Pinpoint the cell where the given text exists, returning its (x, y) midpoint coordinate. 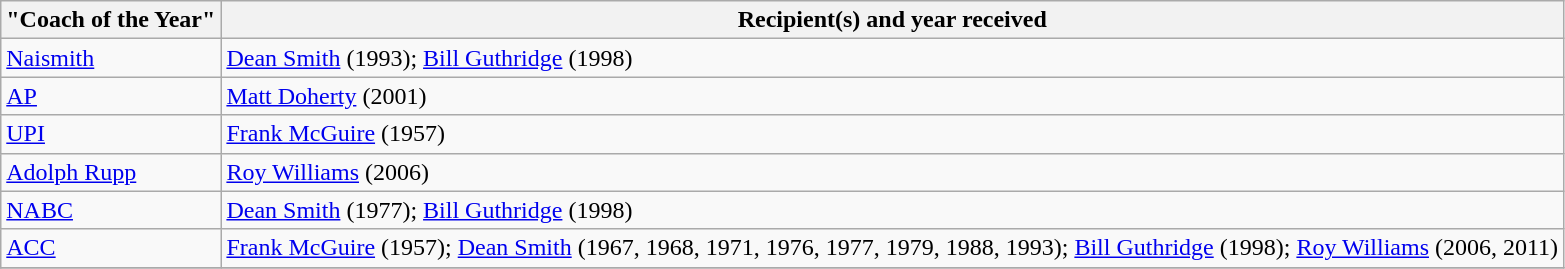
"Coach of the Year" (111, 20)
Frank McGuire (1957) (892, 134)
Recipient(s) and year received (892, 20)
Dean Smith (1977); Bill Guthridge (1998) (892, 210)
NABC (111, 210)
UPI (111, 134)
Frank McGuire (1957); Dean Smith (1967, 1968, 1971, 1976, 1977, 1979, 1988, 1993); Bill Guthridge (1998); Roy Williams (2006, 2011) (892, 248)
Dean Smith (1993); Bill Guthridge (1998) (892, 58)
AP (111, 96)
Adolph Rupp (111, 172)
Matt Doherty (2001) (892, 96)
Naismith (111, 58)
Roy Williams (2006) (892, 172)
ACC (111, 248)
